Determine the [X, Y] coordinate at the center of the cell enclosing the given text.  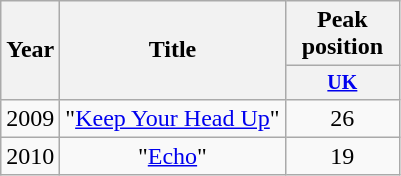
UK [342, 82]
Peakposition [342, 34]
2010 [30, 156]
19 [342, 156]
2009 [30, 118]
Year [30, 50]
Title [172, 50]
26 [342, 118]
"Keep Your Head Up" [172, 118]
"Echo" [172, 156]
